Return the (x, y) coordinate for the center point of the cell that contains the specified text.  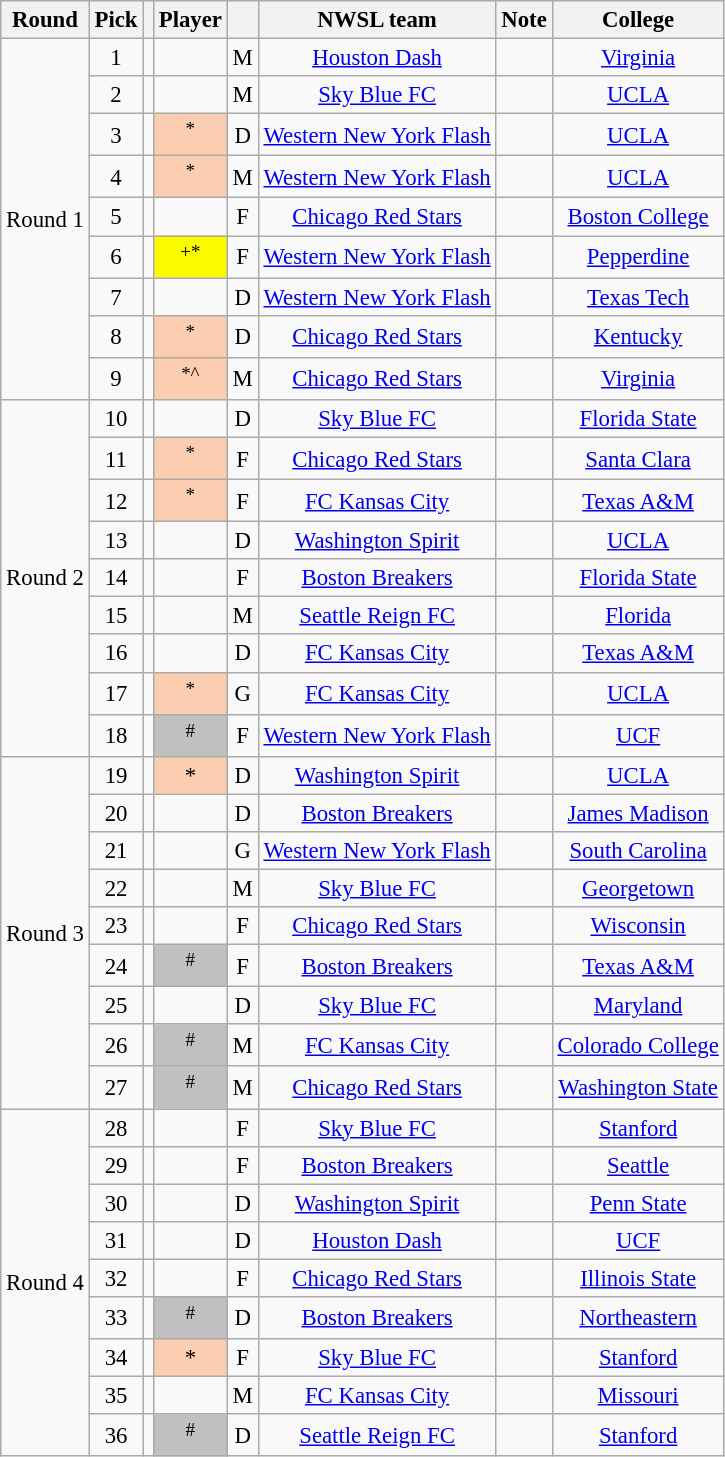
Texas Tech (638, 297)
33 (116, 1318)
18 (116, 735)
Boston College (638, 217)
Northeastern (638, 1318)
Seattle (638, 1165)
14 (116, 578)
8 (116, 336)
25 (116, 1006)
5 (116, 217)
Missouri (638, 1395)
13 (116, 541)
James Madison (638, 813)
Wisconsin (638, 926)
32 (116, 1278)
35 (116, 1395)
Kentucky (638, 336)
15 (116, 616)
30 (116, 1203)
1 (116, 58)
19 (116, 776)
Colorado College (638, 1045)
Round (45, 20)
Washington State (638, 1087)
Round 1 (45, 220)
11 (116, 458)
24 (116, 966)
+* (190, 257)
Florida (638, 616)
Pepperdine (638, 257)
20 (116, 813)
21 (116, 851)
Round 3 (45, 933)
17 (116, 693)
7 (116, 297)
6 (116, 257)
9 (116, 379)
34 (116, 1358)
Round 4 (45, 1283)
12 (116, 501)
Maryland (638, 1006)
Pick (116, 20)
26 (116, 1045)
Round 2 (45, 578)
3 (116, 135)
Penn State (638, 1203)
College (638, 20)
Note (524, 20)
South Carolina (638, 851)
2 (116, 95)
22 (116, 888)
31 (116, 1240)
16 (116, 654)
27 (116, 1087)
10 (116, 419)
28 (116, 1128)
Georgetown (638, 888)
29 (116, 1165)
Player (190, 20)
Illinois State (638, 1278)
36 (116, 1435)
4 (116, 177)
23 (116, 926)
NWSL team (377, 20)
Santa Clara (638, 458)
*^ (190, 379)
